Pinpoint the cell where the given text exists, returning its (x, y) midpoint coordinate. 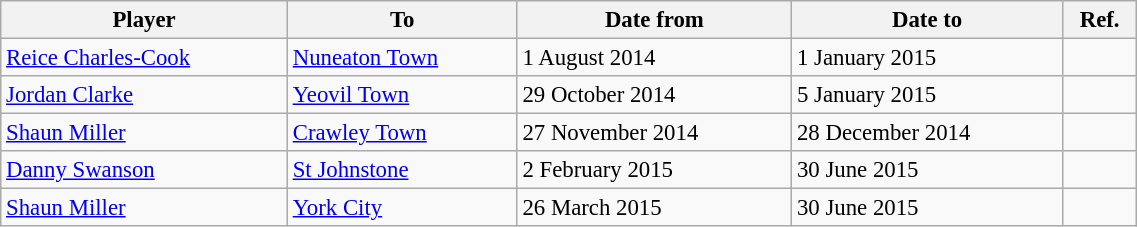
Reice Charles-Cook (144, 58)
28 December 2014 (928, 133)
York City (402, 208)
Jordan Clarke (144, 95)
Crawley Town (402, 133)
1 August 2014 (654, 58)
2 February 2015 (654, 170)
29 October 2014 (654, 95)
26 March 2015 (654, 208)
Ref. (1099, 20)
Danny Swanson (144, 170)
Nuneaton Town (402, 58)
5 January 2015 (928, 95)
Date to (928, 20)
To (402, 20)
Player (144, 20)
Yeovil Town (402, 95)
St Johnstone (402, 170)
27 November 2014 (654, 133)
1 January 2015 (928, 58)
Date from (654, 20)
